Search for the cell housing the specified text and yield its [x, y] center coordinate. 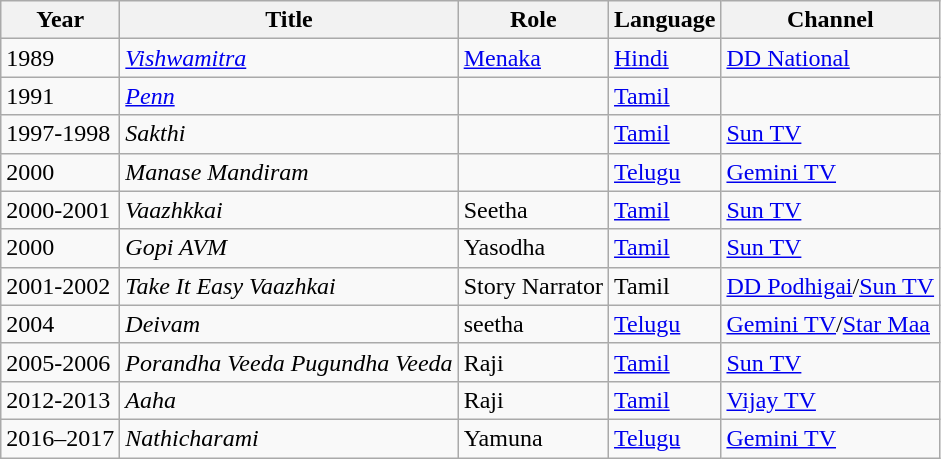
Vaazhkkai [289, 210]
1997-1998 [60, 134]
Nathicharami [289, 438]
2001-2002 [60, 286]
Yasodha [533, 248]
Manase Mandiram [289, 172]
Yamuna [533, 438]
Title [289, 20]
Take It Easy Vaazhkai [289, 286]
2005-2006 [60, 362]
Menaka [533, 58]
Year [60, 20]
Role [533, 20]
Penn [289, 96]
Channel [830, 20]
2000-2001 [60, 210]
Vijay TV [830, 400]
Story Narrator [533, 286]
2004 [60, 324]
Porandha Veeda Pugundha Veeda [289, 362]
Gopi AVM [289, 248]
1991 [60, 96]
DD Podhigai/Sun TV [830, 286]
1989 [60, 58]
Aaha [289, 400]
DD National [830, 58]
Seetha [533, 210]
Hindi [665, 58]
Vishwamitra [289, 58]
Language [665, 20]
seetha [533, 324]
2012-2013 [60, 400]
2016–2017 [60, 438]
Gemini TV/Star Maa [830, 324]
Sakthi [289, 134]
Deivam [289, 324]
